Find where the given text appears and provide that cell's center as [X, Y] coordinate. 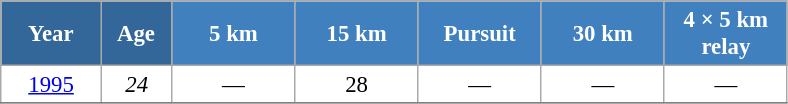
Year [52, 34]
24 [136, 85]
30 km [602, 34]
Age [136, 34]
15 km [356, 34]
5 km [234, 34]
Pursuit [480, 34]
4 × 5 km relay [726, 34]
28 [356, 85]
1995 [52, 85]
